Identify which cell holds the provided text, then report its (x, y) central coordinate. 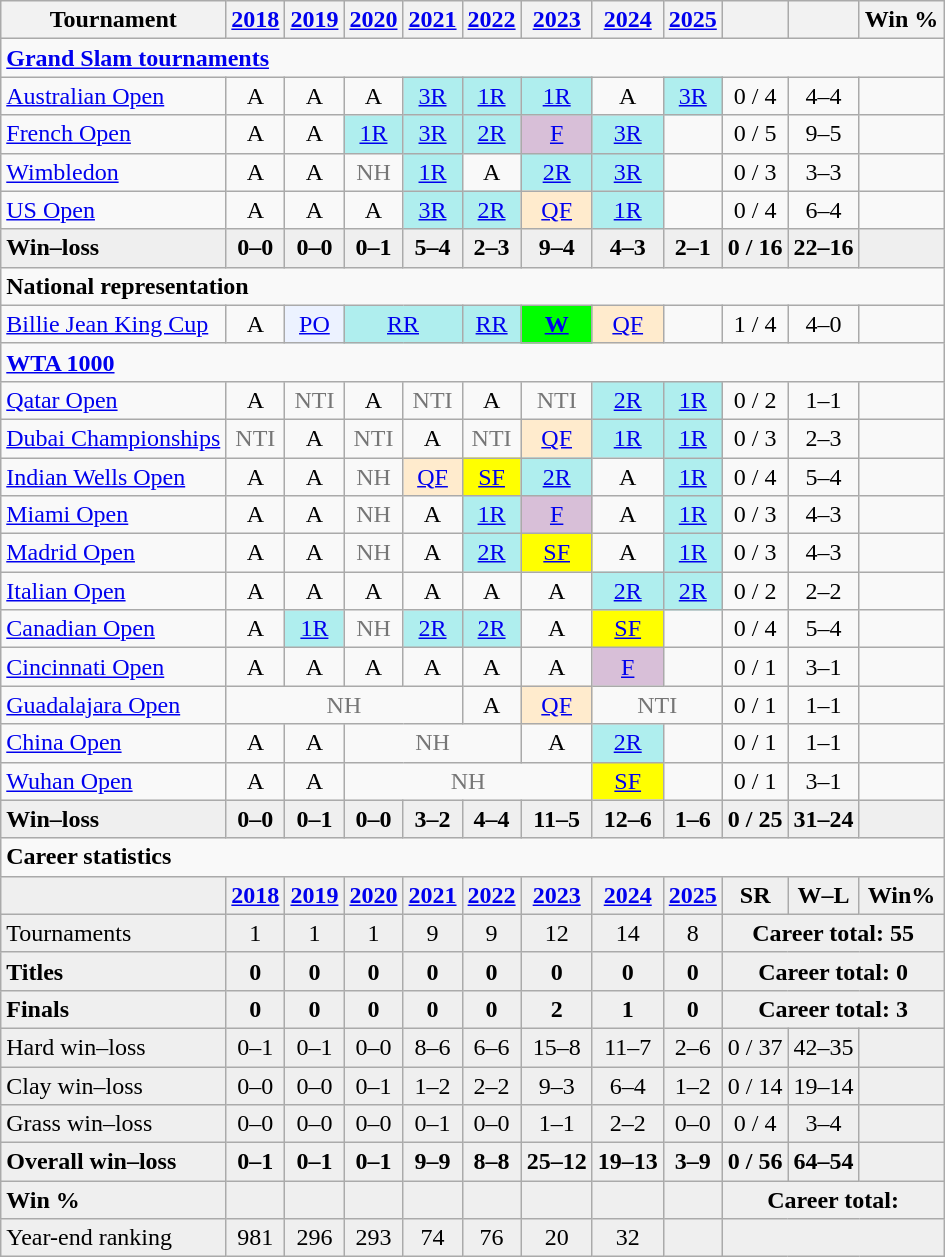
9–4 (556, 248)
Clay win–loss (114, 1085)
296 (314, 1238)
0 / 16 (755, 248)
19–14 (824, 1085)
9–9 (432, 1162)
Madrid Open (114, 553)
Wimbledon (114, 172)
31–24 (824, 819)
Italian Open (114, 591)
8–6 (432, 1047)
32 (628, 1238)
Tournament (114, 20)
3–4 (824, 1124)
0 / 14 (755, 1085)
3–3 (824, 172)
6–6 (492, 1047)
12 (556, 933)
Wuhan Open (114, 781)
Career statistics (472, 857)
0 / 25 (755, 819)
Cincinnati Open (114, 667)
1–6 (692, 819)
2–1 (692, 248)
Guadalajara Open (114, 705)
French Open (114, 134)
0 / 56 (755, 1162)
Qatar Open (114, 400)
12–6 (628, 819)
25–12 (556, 1162)
Year-end ranking (114, 1238)
Grass win–loss (114, 1124)
SR (755, 895)
74 (432, 1238)
Career total: 0 (832, 971)
Career total: 55 (832, 933)
PO (314, 324)
8 (692, 933)
64–54 (824, 1162)
Win% (902, 895)
US Open (114, 210)
Miami Open (114, 515)
Indian Wells Open (114, 477)
981 (256, 1238)
76 (492, 1238)
Hard win–loss (114, 1047)
Tournaments (114, 933)
14 (628, 933)
0 / 37 (755, 1047)
3–2 (432, 819)
Canadian Open (114, 629)
2 (556, 1009)
42–35 (824, 1047)
China Open (114, 743)
Career total: (832, 1200)
Finals (114, 1009)
0 / 5 (755, 134)
W–L (824, 895)
Australian Open (114, 96)
293 (374, 1238)
3–9 (692, 1162)
9–3 (556, 1085)
WTA 1000 (472, 362)
Dubai Championships (114, 438)
4–0 (824, 324)
19–13 (628, 1162)
Career total: 3 (832, 1009)
15–8 (556, 1047)
11–5 (556, 819)
Billie Jean King Cup (114, 324)
National representation (472, 286)
1 / 4 (755, 324)
11–7 (628, 1047)
9–5 (824, 134)
Overall win–loss (114, 1162)
Titles (114, 971)
8–8 (492, 1162)
2–6 (692, 1047)
Grand Slam tournaments (472, 58)
W (556, 324)
22–16 (824, 248)
20 (556, 1238)
